Identify which cell holds the provided text, then report its [x, y] central coordinate. 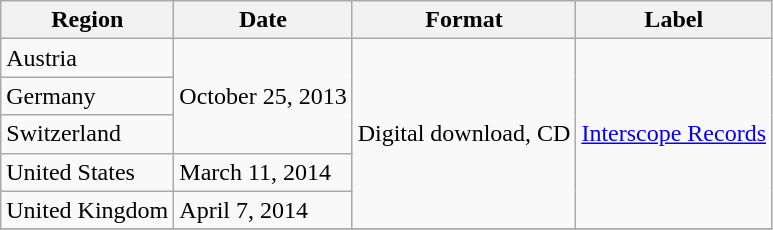
Switzerland [88, 134]
Germany [88, 96]
April 7, 2014 [263, 210]
Format [464, 20]
March 11, 2014 [263, 172]
Interscope Records [674, 134]
Austria [88, 58]
Date [263, 20]
United States [88, 172]
United Kingdom [88, 210]
Digital download, CD [464, 134]
Region [88, 20]
October 25, 2013 [263, 96]
Label [674, 20]
